Search for the cell housing the specified text and yield its [X, Y] center coordinate. 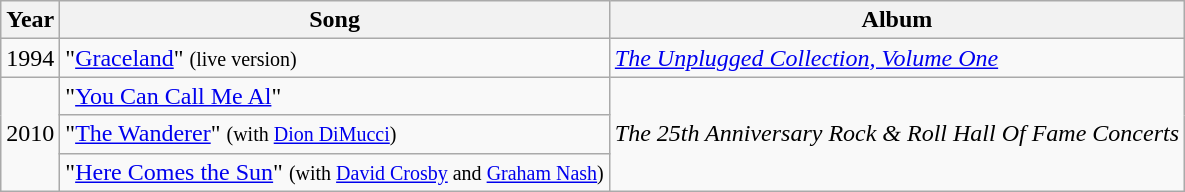
Song [335, 20]
The 25th Anniversary Rock & Roll Hall Of Fame Concerts [896, 134]
"You Can Call Me Al" [335, 96]
The Unplugged Collection, Volume One [896, 58]
2010 [30, 134]
"The Wanderer" (with Dion DiMucci) [335, 134]
"Graceland" (live version) [335, 58]
1994 [30, 58]
Album [896, 20]
"Here Comes the Sun" (with David Crosby and Graham Nash) [335, 172]
Year [30, 20]
